Search for the cell housing the specified text and yield its [x, y] center coordinate. 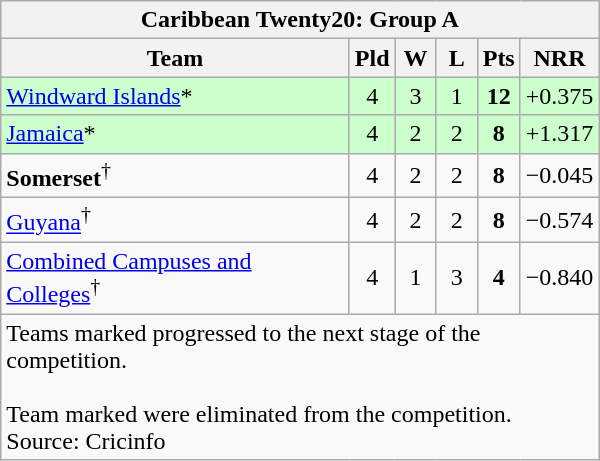
Pld [372, 58]
12 [498, 96]
−0.840 [560, 278]
L [456, 58]
W [416, 58]
+0.375 [560, 96]
Combined Campuses and Colleges† [176, 278]
Somerset† [176, 176]
NRR [560, 58]
−0.045 [560, 176]
Caribbean Twenty20: Group A [300, 20]
Windward Islands* [176, 96]
Pts [498, 58]
Jamaica* [176, 134]
−0.574 [560, 220]
Team [176, 58]
Teams marked progressed to the next stage of the competition.Team marked were eliminated from the competition.Source: Cricinfo [300, 387]
Guyana† [176, 220]
+1.317 [560, 134]
